Search for the cell housing the specified text and yield its (X, Y) center coordinate. 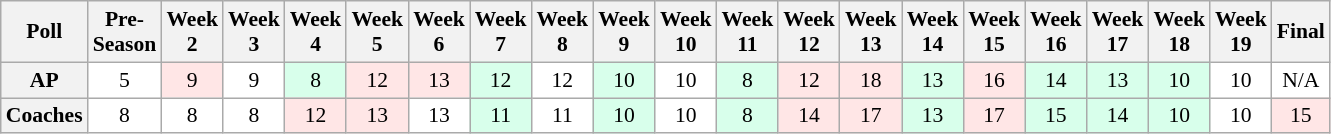
N/A (1301, 80)
Week2 (192, 32)
Week17 (1118, 32)
Week4 (316, 32)
Week14 (933, 32)
AP (44, 80)
Week5 (377, 32)
Week11 (748, 32)
Week3 (254, 32)
Week18 (1179, 32)
Week19 (1241, 32)
Week10 (686, 32)
5 (125, 80)
Week12 (809, 32)
Week16 (1056, 32)
Pre-Season (125, 32)
Final (1301, 32)
16 (994, 80)
Week13 (871, 32)
Week8 (562, 32)
Coaches (44, 116)
Week6 (439, 32)
Week7 (501, 32)
Week15 (994, 32)
Poll (44, 32)
Week9 (624, 32)
18 (871, 80)
